Pinpoint the cell where the given text exists, returning its (X, Y) midpoint coordinate. 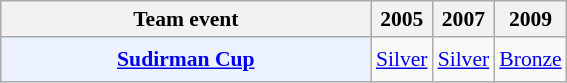
Team event (186, 19)
2007 (464, 19)
Bronze (530, 60)
2009 (530, 19)
2005 (402, 19)
Sudirman Cup (186, 60)
